Identify which cell holds the provided text, then report its (x, y) central coordinate. 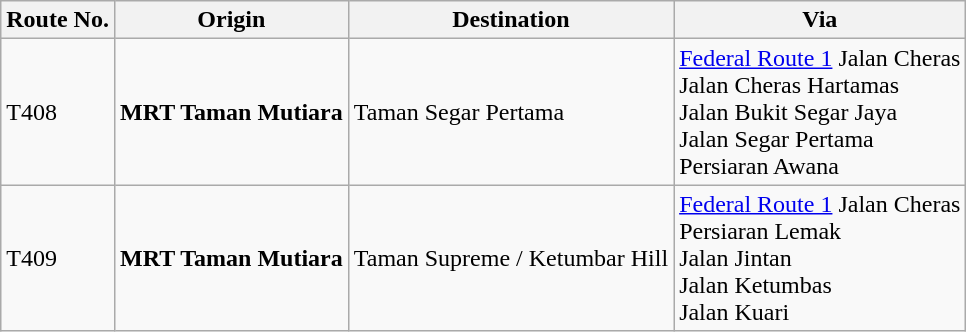
Taman Segar Pertama (510, 112)
Via (820, 20)
Destination (510, 20)
Route No. (58, 20)
Federal Route 1 Jalan CherasJalan Cheras Hartamas Jalan Bukit Segar Jaya Jalan Segar Pertama Persiaran Awana (820, 112)
Federal Route 1 Jalan CherasPersiaran Lemak Jalan Jintan Jalan Ketumbas Jalan Kuari (820, 258)
Taman Supreme / Ketumbar Hill (510, 258)
T409 (58, 258)
T408 (58, 112)
Origin (231, 20)
